Detect which cell encompasses the target text, then output its [x, y] center coordinate. 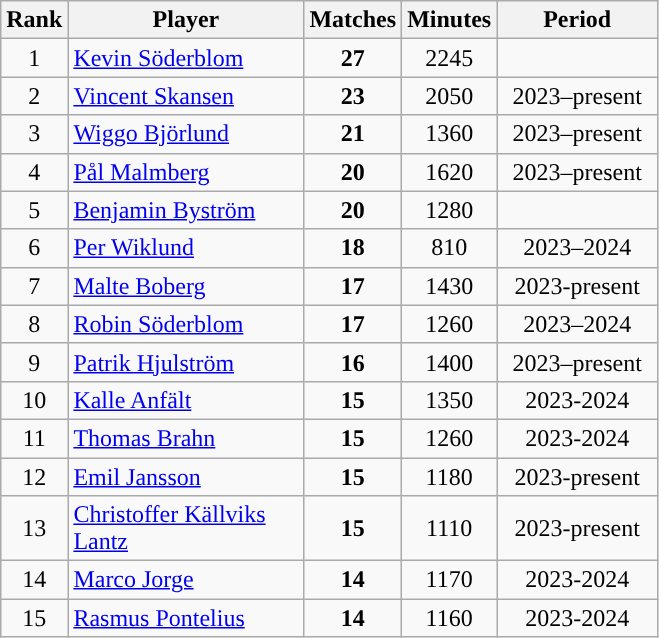
Vincent Skansen [186, 96]
11 [34, 438]
1400 [450, 362]
1430 [450, 286]
1620 [450, 172]
5 [34, 210]
27 [353, 58]
Benjamin Byström [186, 210]
Pål Malmberg [186, 172]
Robin Söderblom [186, 324]
2245 [450, 58]
1350 [450, 400]
13 [34, 528]
Marco Jorge [186, 580]
Minutes [450, 20]
9 [34, 362]
Rank [34, 20]
Thomas Brahn [186, 438]
2050 [450, 96]
6 [34, 248]
Emil Jansson [186, 477]
1160 [450, 618]
23 [353, 96]
1180 [450, 477]
810 [450, 248]
4 [34, 172]
Matches [353, 20]
Malte Boberg [186, 286]
Christoffer Källviks Lantz [186, 528]
18 [353, 248]
1110 [450, 528]
Period [578, 20]
Kevin Söderblom [186, 58]
21 [353, 134]
Patrik Hjulström [186, 362]
10 [34, 400]
16 [353, 362]
Per Wiklund [186, 248]
8 [34, 324]
1170 [450, 580]
7 [34, 286]
3 [34, 134]
12 [34, 477]
1 [34, 58]
Wiggo Björlund [186, 134]
1360 [450, 134]
Player [186, 20]
Kalle Anfält [186, 400]
Rasmus Pontelius [186, 618]
1280 [450, 210]
2 [34, 96]
